From the cell containing the given text, extract its center point as (x, y) coordinate. 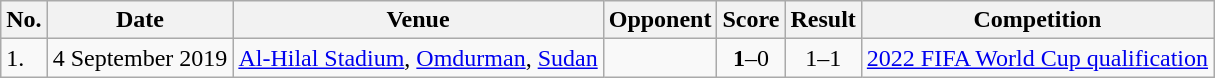
Date (140, 20)
1–1 (823, 58)
Al-Hilal Stadium, Omdurman, Sudan (418, 58)
1. (24, 58)
Opponent (660, 20)
Result (823, 20)
2022 FIFA World Cup qualification (1037, 58)
4 September 2019 (140, 58)
No. (24, 20)
1–0 (751, 58)
Competition (1037, 20)
Venue (418, 20)
Score (751, 20)
